Search for the cell housing the specified text and yield its (x, y) center coordinate. 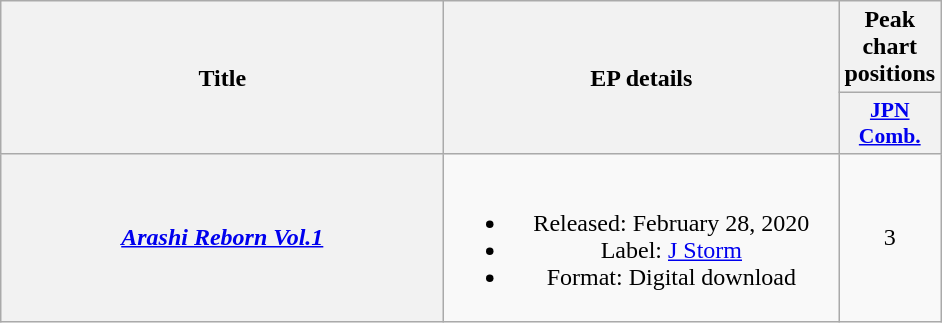
3 (890, 238)
Arashi Reborn Vol.1 (222, 238)
JPNComb. (890, 124)
Title (222, 78)
EP details (642, 78)
Peak chart positions (890, 47)
Released: February 28, 2020Label: J StormFormat: Digital download (642, 238)
